From the cell containing the given text, extract its center point as [X, Y] coordinate. 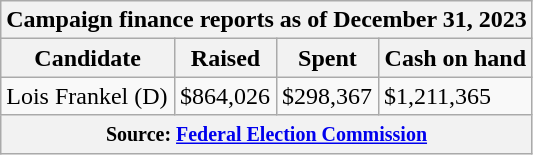
$298,367 [327, 96]
$1,211,365 [455, 96]
Lois Frankel (D) [88, 96]
Source: Federal Election Commission [266, 134]
Raised [226, 58]
$864,026 [226, 96]
Campaign finance reports as of December 31, 2023 [266, 20]
Spent [327, 58]
Cash on hand [455, 58]
Candidate [88, 58]
